Find where the given text appears and provide that cell's center as [X, Y] coordinate. 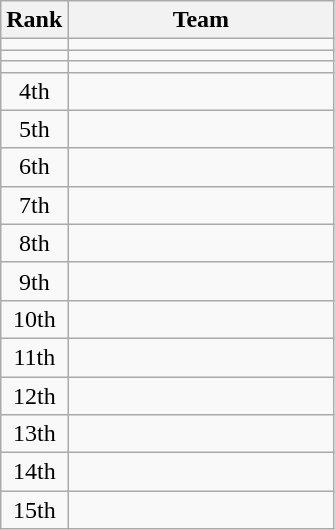
15th [34, 510]
4th [34, 91]
9th [34, 281]
11th [34, 357]
7th [34, 205]
14th [34, 472]
8th [34, 243]
6th [34, 167]
5th [34, 129]
10th [34, 319]
13th [34, 434]
12th [34, 395]
Rank [34, 20]
Team [201, 20]
